Scan for the cell matching the given text and deliver its [x, y] coordinate at center. 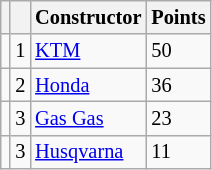
36 [178, 85]
Gas Gas [88, 118]
1 [20, 51]
Points [178, 17]
KTM [88, 51]
Husqvarna [88, 152]
2 [20, 85]
11 [178, 152]
Honda [88, 85]
23 [178, 118]
50 [178, 51]
Constructor [88, 17]
